Pinpoint the cell where the given text exists, returning its [x, y] midpoint coordinate. 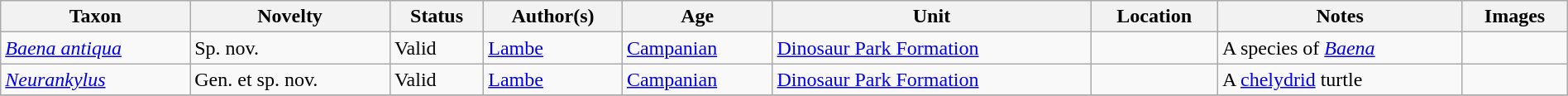
Location [1154, 17]
Images [1515, 17]
A species of Baena [1340, 48]
Gen. et sp. nov. [290, 79]
Neurankylus [96, 79]
Sp. nov. [290, 48]
Unit [931, 17]
Taxon [96, 17]
Age [697, 17]
Notes [1340, 17]
Status [437, 17]
Novelty [290, 17]
A chelydrid turtle [1340, 79]
Baena antiqua [96, 48]
Author(s) [553, 17]
